Locate the cell with the specified text and output its (X, Y) center coordinate. 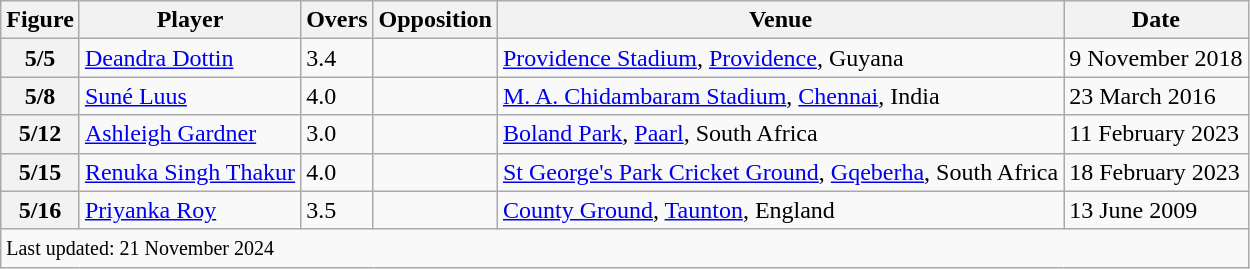
Player (190, 20)
9 November 2018 (1156, 58)
Boland Park, Paarl, South Africa (780, 134)
Opposition (435, 20)
Overs (337, 20)
3.0 (337, 134)
11 February 2023 (1156, 134)
Ashleigh Gardner (190, 134)
3.4 (337, 58)
3.5 (337, 210)
Providence Stadium, Providence, Guyana (780, 58)
St George's Park Cricket Ground, Gqeberha, South Africa (780, 172)
Deandra Dottin (190, 58)
Renuka Singh Thakur (190, 172)
13 June 2009 (1156, 210)
County Ground, Taunton, England (780, 210)
Venue (780, 20)
M. A. Chidambaram Stadium, Chennai, India (780, 96)
18 February 2023 (1156, 172)
Suné Luus (190, 96)
5/12 (40, 134)
Priyanka Roy (190, 210)
5/8 (40, 96)
23 March 2016 (1156, 96)
5/15 (40, 172)
5/16 (40, 210)
Last updated: 21 November 2024 (624, 248)
Date (1156, 20)
Figure (40, 20)
5/5 (40, 58)
